From the cell containing the given text, extract its center point as (x, y) coordinate. 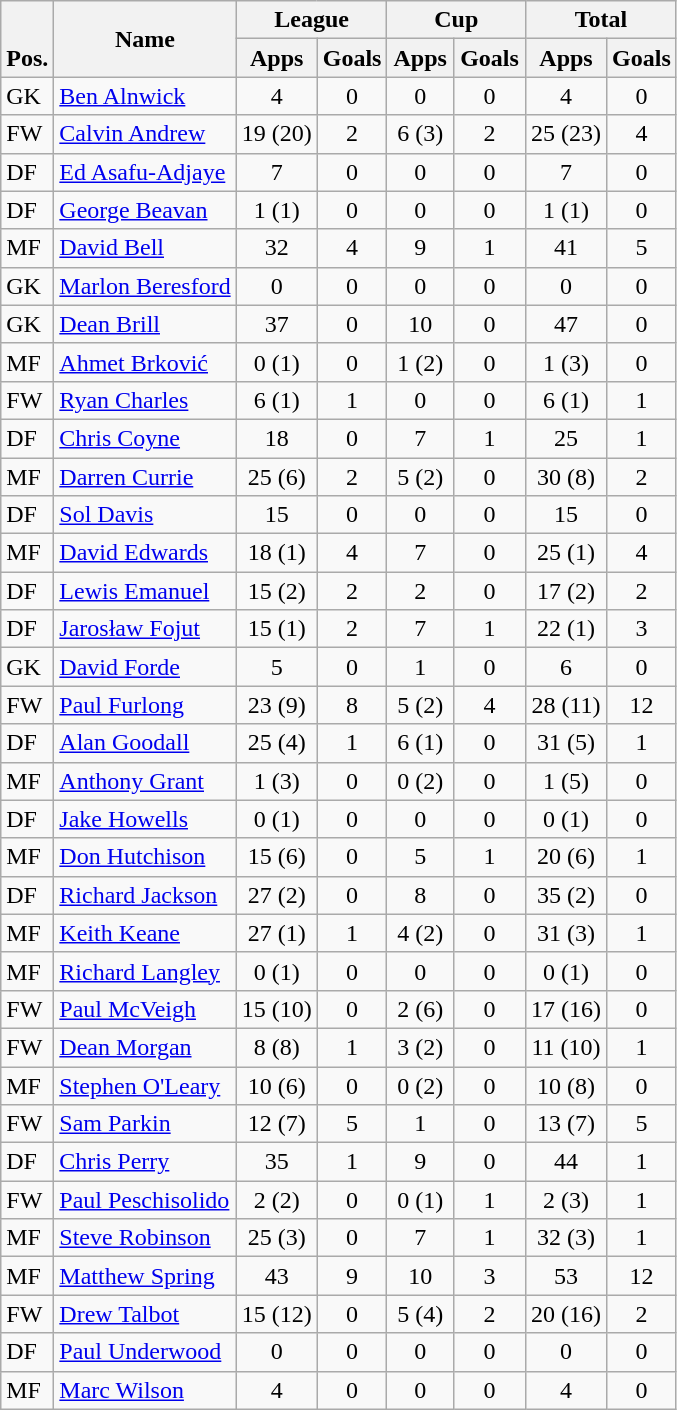
League (312, 20)
Keith Keane (145, 933)
10 (8) (566, 1085)
28 (11) (566, 705)
Don Hutchison (145, 857)
18 (1) (276, 553)
25 (23) (566, 134)
27 (1) (276, 933)
25 (6) (276, 477)
6 (3) (420, 134)
Dean Brill (145, 324)
Jarosław Fojut (145, 629)
Cup (456, 20)
Chris Perry (145, 1162)
12 (7) (276, 1124)
Steve Robinson (145, 1238)
David Bell (145, 248)
53 (566, 1276)
43 (276, 1276)
Pos. (28, 39)
David Forde (145, 667)
18 (276, 438)
15 (6) (276, 857)
Sam Parkin (145, 1124)
Matthew Spring (145, 1276)
Paul McVeigh (145, 1009)
23 (9) (276, 705)
Ahmet Brković (145, 362)
32 (3) (566, 1238)
5 (4) (420, 1314)
1 (2) (420, 362)
22 (1) (566, 629)
10 (6) (276, 1085)
20 (16) (566, 1314)
Drew Talbot (145, 1314)
Alan Goodall (145, 743)
11 (10) (566, 1047)
David Edwards (145, 553)
Richard Jackson (145, 895)
25 (3) (276, 1238)
2 (6) (420, 1009)
Paul Furlong (145, 705)
15 (10) (276, 1009)
Jake Howells (145, 819)
19 (20) (276, 134)
25 (4) (276, 743)
44 (566, 1162)
15 (2) (276, 591)
35 (2) (566, 895)
37 (276, 324)
25 (1) (566, 553)
27 (2) (276, 895)
George Beavan (145, 210)
3 (2) (420, 1047)
Ben Alnwick (145, 96)
1 (5) (566, 781)
31 (5) (566, 743)
Paul Peschisolido (145, 1200)
Name (145, 39)
6 (566, 667)
Stephen O'Leary (145, 1085)
41 (566, 248)
Darren Currie (145, 477)
17 (2) (566, 591)
2 (3) (566, 1200)
32 (276, 248)
15 (12) (276, 1314)
Paul Underwood (145, 1352)
Total (602, 20)
Ed Asafu-Adjaye (145, 172)
2 (2) (276, 1200)
20 (6) (566, 857)
4 (2) (420, 933)
Ryan Charles (145, 400)
Calvin Andrew (145, 134)
17 (16) (566, 1009)
Sol Davis (145, 515)
31 (3) (566, 933)
8 (8) (276, 1047)
15 (1) (276, 629)
35 (276, 1162)
Marc Wilson (145, 1390)
Lewis Emanuel (145, 591)
Marlon Beresford (145, 286)
25 (566, 438)
47 (566, 324)
Dean Morgan (145, 1047)
Anthony Grant (145, 781)
Chris Coyne (145, 438)
13 (7) (566, 1124)
Richard Langley (145, 971)
30 (8) (566, 477)
